Output the (x, y) coordinate of the center of the cell containing the given text.  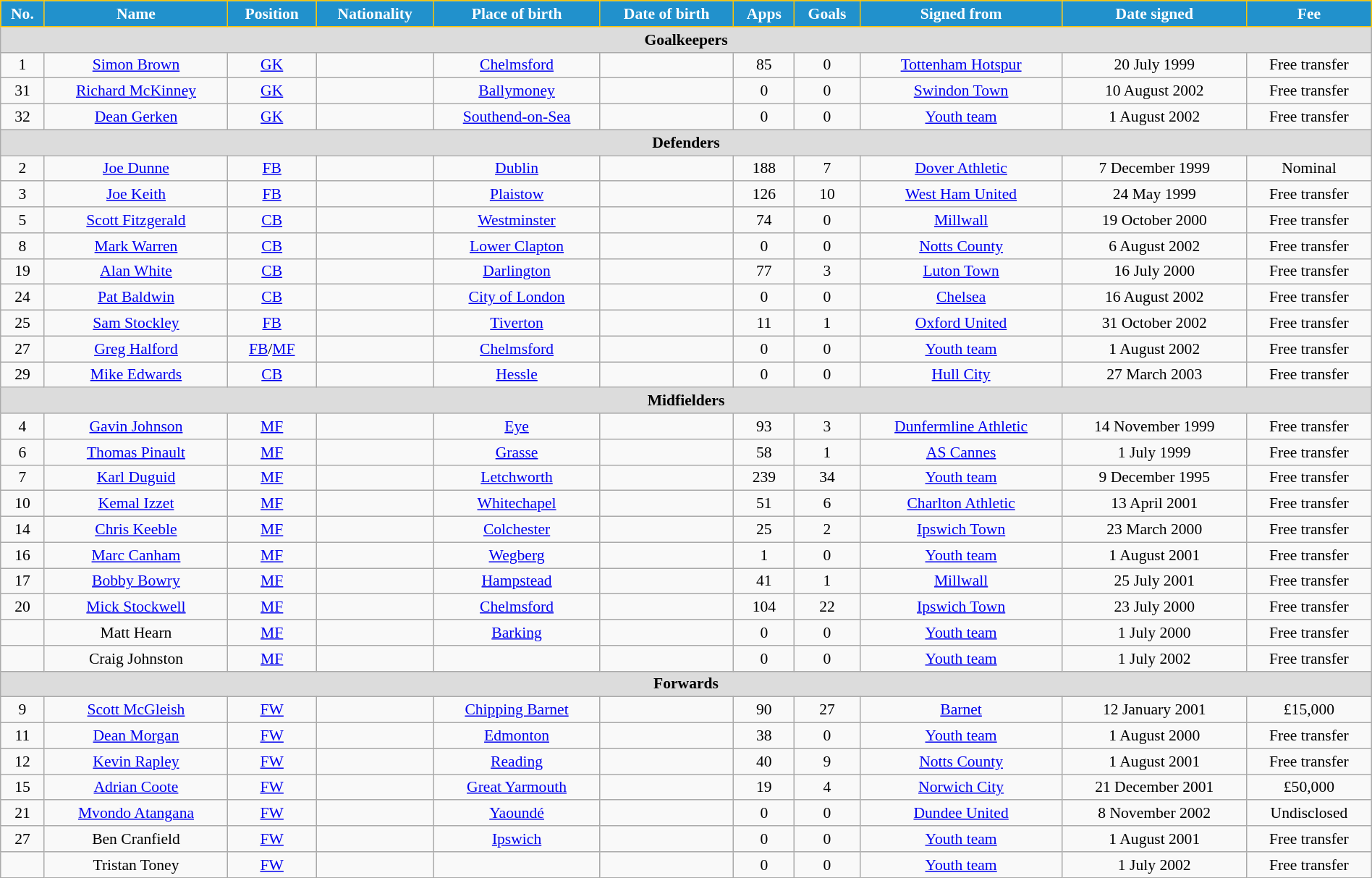
14 (22, 530)
24 (22, 297)
Alan White (136, 271)
Chelsea (961, 297)
£50,000 (1310, 788)
Scott Fitzgerald (136, 220)
Date of birth (666, 14)
Matt Hearn (136, 633)
Darlington (517, 271)
13 April 2001 (1155, 504)
Dublin (517, 169)
Lower Clapton (517, 246)
Ipswich (517, 839)
29 (22, 375)
20 July 1999 (1155, 65)
Wegberg (517, 555)
16 August 2002 (1155, 297)
40 (764, 761)
Tiverton (517, 324)
1 August 2000 (1155, 736)
Tristan Toney (136, 865)
Tottenham Hotspur (961, 65)
5 (22, 220)
Signed from (961, 14)
Edmonton (517, 736)
Apps (764, 14)
Dunfermline Athletic (961, 426)
Midfielders (686, 401)
Marc Canham (136, 555)
Craig Johnston (136, 659)
Mark Warren (136, 246)
Plaistow (517, 195)
Reading (517, 761)
19 October 2000 (1155, 220)
126 (764, 195)
Dundee United (961, 814)
Ben Cranfield (136, 839)
51 (764, 504)
93 (764, 426)
17 (22, 581)
Dover Athletic (961, 169)
£15,000 (1310, 710)
Luton Town (961, 271)
38 (764, 736)
32 (22, 117)
21 (22, 814)
Greg Halford (136, 349)
23 July 2000 (1155, 607)
Kemal Izzet (136, 504)
Whitechapel (517, 504)
25 July 2001 (1155, 581)
Adrian Coote (136, 788)
Ballymoney (517, 91)
Hessle (517, 375)
239 (764, 478)
West Ham United (961, 195)
20 (22, 607)
Date signed (1155, 14)
Oxford United (961, 324)
14 November 1999 (1155, 426)
Undisclosed (1310, 814)
Goals (828, 14)
16 (22, 555)
Norwich City (961, 788)
77 (764, 271)
188 (764, 169)
Mike Edwards (136, 375)
Nationality (375, 14)
34 (828, 478)
9 December 1995 (1155, 478)
Hull City (961, 375)
Colchester (517, 530)
8 November 2002 (1155, 814)
City of London (517, 297)
Joe Keith (136, 195)
16 July 2000 (1155, 271)
Fee (1310, 14)
23 March 2000 (1155, 530)
FB/MF (272, 349)
Pat Baldwin (136, 297)
Thomas Pinault (136, 452)
AS Cannes (961, 452)
Simon Brown (136, 65)
Sam Stockley (136, 324)
Dean Morgan (136, 736)
31 (22, 91)
7 December 1999 (1155, 169)
Dean Gerken (136, 117)
Grasse (517, 452)
Forwards (686, 684)
Great Yarmouth (517, 788)
Joe Dunne (136, 169)
90 (764, 710)
41 (764, 581)
Position (272, 14)
Defenders (686, 143)
27 March 2003 (1155, 375)
21 December 2001 (1155, 788)
10 August 2002 (1155, 91)
22 (828, 607)
6 August 2002 (1155, 246)
Kevin Rapley (136, 761)
24 May 1999 (1155, 195)
Westminster (517, 220)
Barking (517, 633)
Chipping Barnet (517, 710)
Barnet (961, 710)
Scott McGleish (136, 710)
104 (764, 607)
Mvondo Atangana (136, 814)
12 (22, 761)
Place of birth (517, 14)
Charlton Athletic (961, 504)
58 (764, 452)
Bobby Bowry (136, 581)
12 January 2001 (1155, 710)
Swindon Town (961, 91)
15 (22, 788)
Mick Stockwell (136, 607)
8 (22, 246)
Hampstead (517, 581)
Name (136, 14)
Goalkeepers (686, 40)
Eye (517, 426)
74 (764, 220)
Chris Keeble (136, 530)
31 October 2002 (1155, 324)
Yaoundé (517, 814)
Letchworth (517, 478)
1 July 1999 (1155, 452)
Gavin Johnson (136, 426)
1 July 2000 (1155, 633)
Southend-on-Sea (517, 117)
85 (764, 65)
Karl Duguid (136, 478)
No. (22, 14)
Nominal (1310, 169)
Richard McKinney (136, 91)
